Locate the cell with the specified text and output its (X, Y) center coordinate. 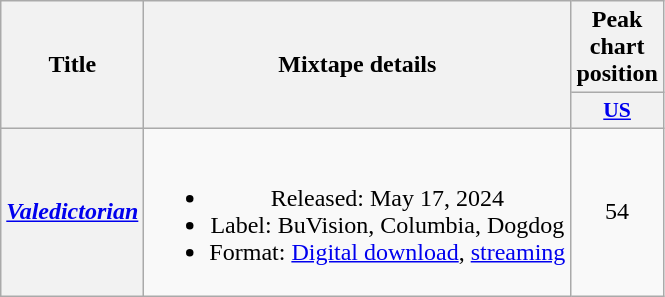
54 (617, 212)
Released: May 17, 2024Label: BuVision, Columbia, DogdogFormat: Digital download, streaming (358, 212)
Peak chart position (617, 47)
Valedictorian (72, 212)
US (617, 111)
Title (72, 65)
Mixtape details (358, 65)
